Return the (X, Y) coordinate for the center point of the cell that contains the specified text.  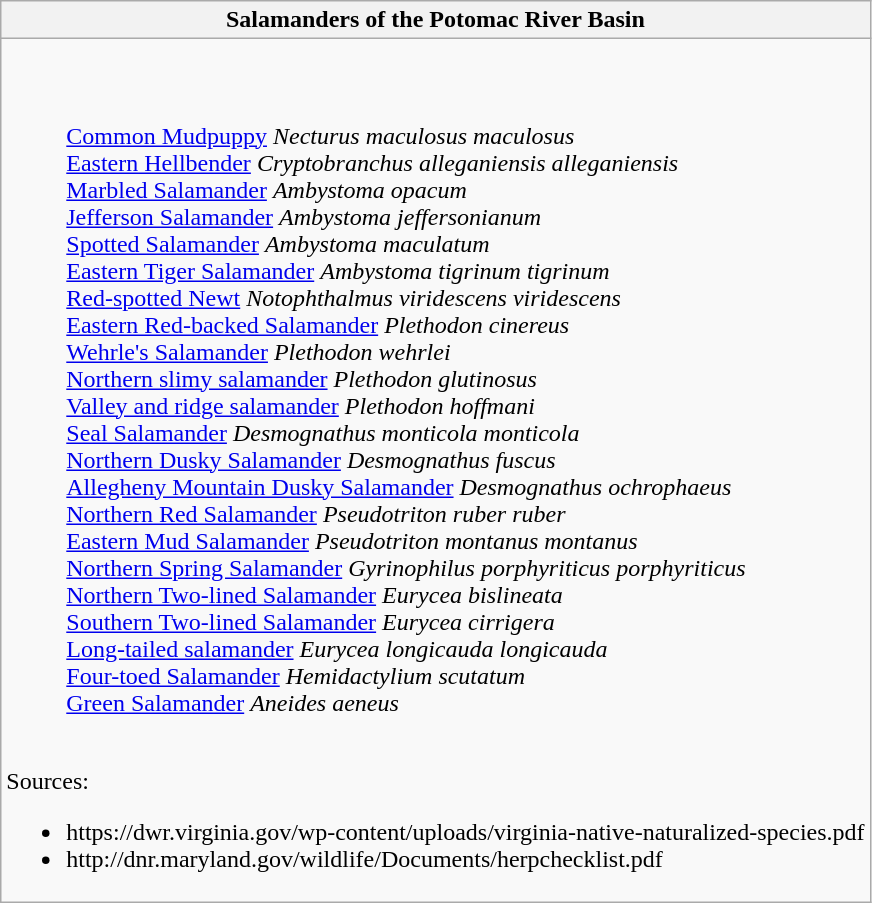
Salamanders of the Potomac River Basin (436, 20)
